Capture the cell that displays the provided text and extract its (X, Y) central coordinate. 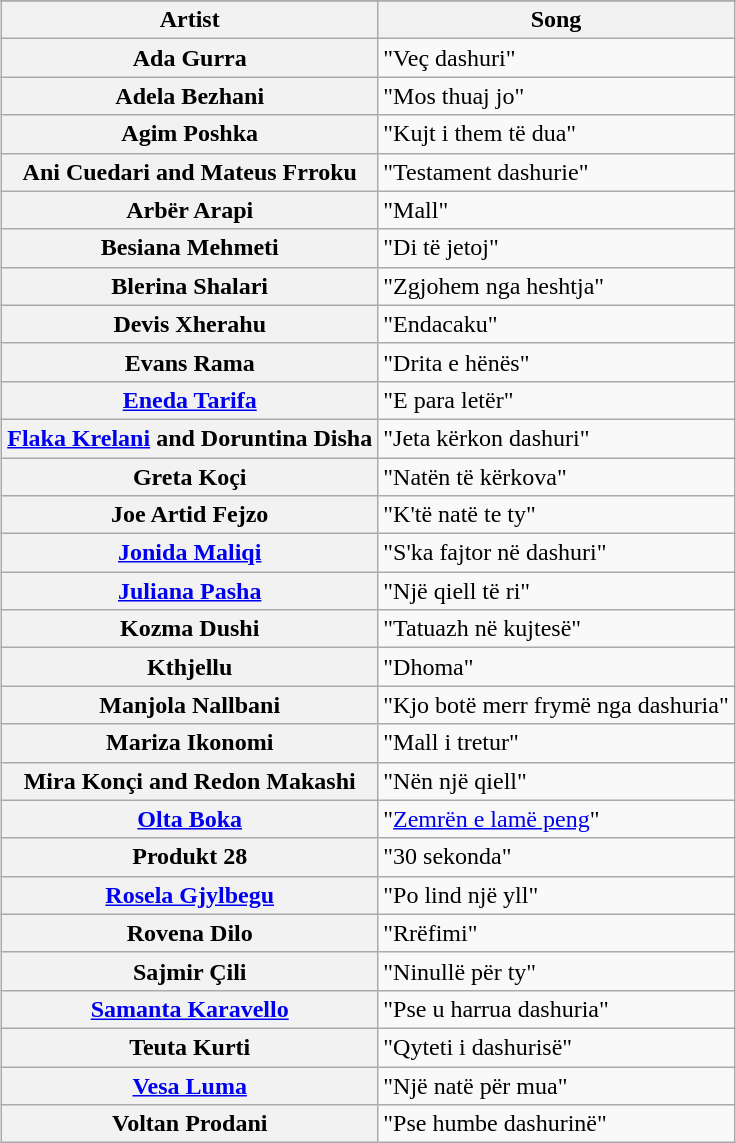
Flaka Krelani and Doruntina Disha (190, 438)
Besiana Mehmeti (190, 248)
Joe Artid Fejzo (190, 515)
Arbër Arapi (190, 210)
"Drita e hënës" (556, 362)
Olta Boka (190, 819)
Ada Gurra (190, 58)
"Qyteti i dashurisë" (556, 1047)
Sajmir Çili (190, 971)
Greta Koçi (190, 477)
"Pse humbe dashurinë" (556, 1124)
"Veç dashuri" (556, 58)
"Një qiell të ri" (556, 591)
"Po lind një yll" (556, 895)
Juliana Pasha (190, 591)
"Pse u harrua dashuria" (556, 1009)
Kthjellu (190, 667)
"K'të natë te ty" (556, 515)
"S'ka fajtor në dashuri" (556, 553)
"Di të jetoj" (556, 248)
Evans Rama (190, 362)
"E para letër" (556, 400)
Manjola Nallbani (190, 705)
Agim Poshka (190, 134)
"Mall i tretur" (556, 743)
"Testament dashurie" (556, 172)
"Rrëfimi" (556, 933)
Mariza Ikonomi (190, 743)
"Kjo botë merr frymë nga dashuria" (556, 705)
"Tatuazh në kujtesë" (556, 629)
"Dhoma" (556, 667)
"Zgjohem nga heshtja" (556, 286)
Ani Cuedari and Mateus Frroku (190, 172)
"Mall" (556, 210)
"Zemrën e lamë peng" (556, 819)
Vesa Luma (190, 1085)
Produkt 28 (190, 857)
Blerina Shalari (190, 286)
Jonida Maliqi (190, 553)
"Kujt i them të dua" (556, 134)
Rosela Gjylbegu (190, 895)
Mira Konçi and Redon Makashi (190, 781)
"Endacaku" (556, 324)
"Ninullë për ty" (556, 971)
Teuta Kurti (190, 1047)
"Nën një qiell" (556, 781)
Song (556, 20)
Samanta Karavello (190, 1009)
Rovena Dilo (190, 933)
Voltan Prodani (190, 1124)
Eneda Tarifa (190, 400)
Artist (190, 20)
Kozma Dushi (190, 629)
"30 sekonda" (556, 857)
"Mos thuaj jo" (556, 96)
"Natën të kërkova" (556, 477)
Devis Xherahu (190, 324)
Adela Bezhani (190, 96)
"Jeta kërkon dashuri" (556, 438)
"Një natë për mua" (556, 1085)
